Determine the [X, Y] coordinate at the center of the cell enclosing the given text.  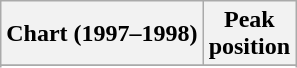
Chart (1997–1998) [102, 34]
Peakposition [249, 34]
